Return (X, Y) of the center of cell containing provided text 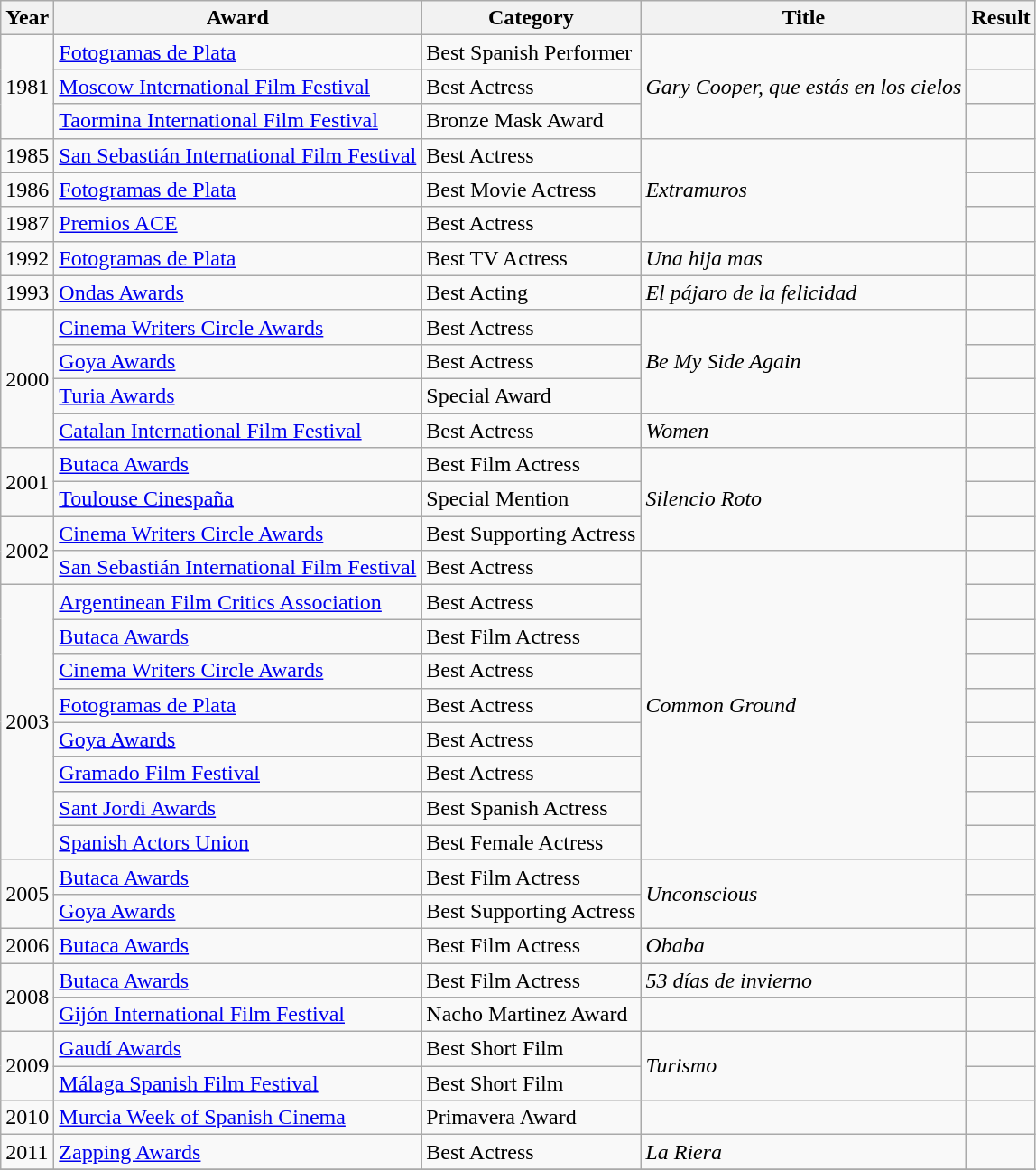
Premios ACE (238, 224)
1987 (27, 224)
2008 (27, 997)
2003 (27, 722)
1992 (27, 258)
Special Award (531, 395)
2005 (27, 894)
Best Spanish Actress (531, 808)
1981 (27, 87)
2001 (27, 482)
Turia Awards (238, 395)
Sant Jordi Awards (238, 808)
Result (1001, 18)
2002 (27, 551)
Best Spanish Performer (531, 52)
Primavera Award (531, 1118)
La Riera (803, 1152)
Málaga Spanish Film Festival (238, 1083)
Gramado Film Festival (238, 774)
Obaba (803, 945)
Title (803, 18)
1993 (27, 292)
Moscow International Film Festival (238, 87)
Gijón International Film Festival (238, 1015)
Best TV Actress (531, 258)
Common Ground (803, 706)
Zapping Awards (238, 1152)
Silencio Roto (803, 499)
Bronze Mask Award (531, 121)
2000 (27, 378)
Una hija mas (803, 258)
Spanish Actors Union (238, 842)
Toulouse Cinespaña (238, 499)
Best Female Actress (531, 842)
Turismo (803, 1066)
Women (803, 431)
Catalan International Film Festival (238, 431)
2011 (27, 1152)
1986 (27, 190)
53 días de invierno (803, 980)
Best Movie Actress (531, 190)
Best Acting (531, 292)
Extramuros (803, 190)
Gaudí Awards (238, 1049)
Argentinean Film Critics Association (238, 602)
Special Mention (531, 499)
Be My Side Again (803, 361)
El pájaro de la felicidad (803, 292)
Year (27, 18)
Unconscious (803, 894)
Nacho Martinez Award (531, 1015)
Ondas Awards (238, 292)
Award (238, 18)
Category (531, 18)
2006 (27, 945)
Taormina International Film Festival (238, 121)
1985 (27, 155)
Murcia Week of Spanish Cinema (238, 1118)
Gary Cooper, que estás en los cielos (803, 87)
2010 (27, 1118)
2009 (27, 1066)
